Return the [X, Y] coordinate for the center point of the cell that contains the specified text.  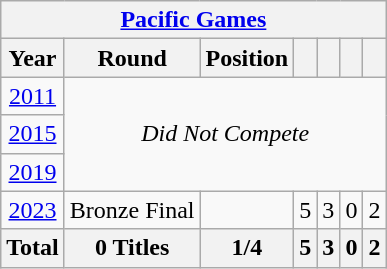
Did Not Compete [225, 134]
Total [33, 248]
Pacific Games [194, 20]
2015 [33, 134]
2019 [33, 172]
Position [247, 58]
Round [132, 58]
0 Titles [132, 248]
Bronze Final [132, 210]
Year [33, 58]
2023 [33, 210]
1/4 [247, 248]
2011 [33, 96]
